Return (x, y) of the center of cell containing provided text 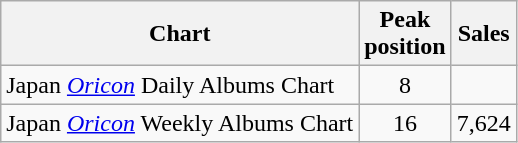
Japan Oricon Weekly Albums Chart (180, 123)
Chart (180, 34)
Sales (484, 34)
Japan Oricon Daily Albums Chart (180, 85)
8 (405, 85)
7,624 (484, 123)
Peakposition (405, 34)
16 (405, 123)
